Detect which cell encompasses the target text, then output its [X, Y] center coordinate. 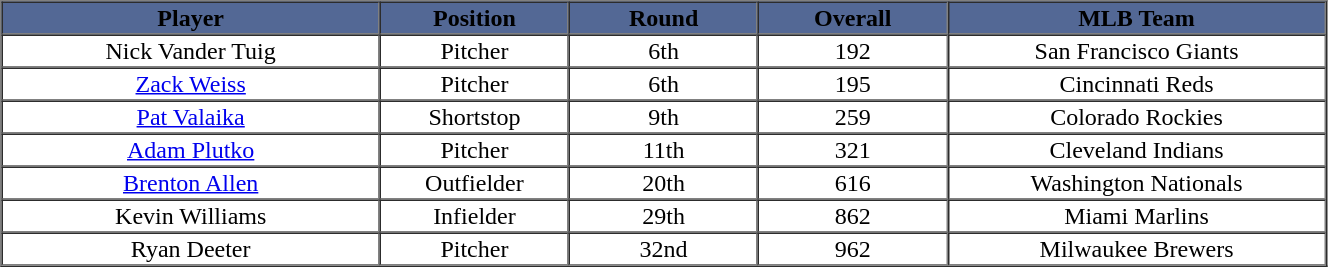
616 [852, 182]
11th [664, 150]
32nd [664, 248]
Cleveland Indians [1136, 150]
259 [852, 116]
Zack Weiss [191, 84]
29th [664, 216]
862 [852, 216]
192 [852, 50]
Miami Marlins [1136, 216]
Nick Vander Tuig [191, 50]
Pat Valaika [191, 116]
Position [474, 18]
9th [664, 116]
Player [191, 18]
San Francisco Giants [1136, 50]
Cincinnati Reds [1136, 84]
Kevin Williams [191, 216]
Ryan Deeter [191, 248]
Washington Nationals [1136, 182]
Brenton Allen [191, 182]
Round [664, 18]
Shortstop [474, 116]
Overall [852, 18]
321 [852, 150]
20th [664, 182]
Adam Plutko [191, 150]
Milwaukee Brewers [1136, 248]
MLB Team [1136, 18]
Outfielder [474, 182]
Infielder [474, 216]
962 [852, 248]
195 [852, 84]
Colorado Rockies [1136, 116]
